Output the (x, y) coordinate of the center of the cell containing the given text.  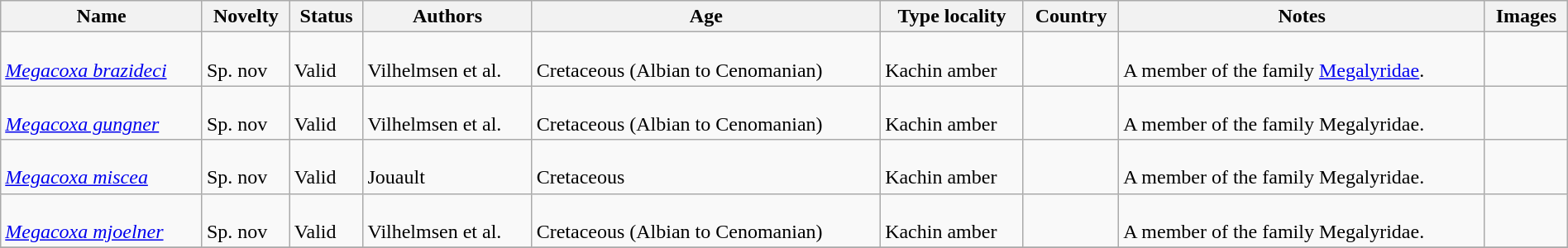
Name (102, 17)
Notes (1302, 17)
Jouault (447, 167)
Cretaceous (706, 167)
Authors (447, 17)
Images (1526, 17)
Type locality (953, 17)
Megacoxa mjoelner (102, 220)
Megacoxa brazideci (102, 60)
Novelty (246, 17)
Megacoxa miscea (102, 167)
Status (326, 17)
Country (1070, 17)
Megacoxa gungner (102, 112)
Age (706, 17)
